From the cell containing the given text, extract its center point as [X, Y] coordinate. 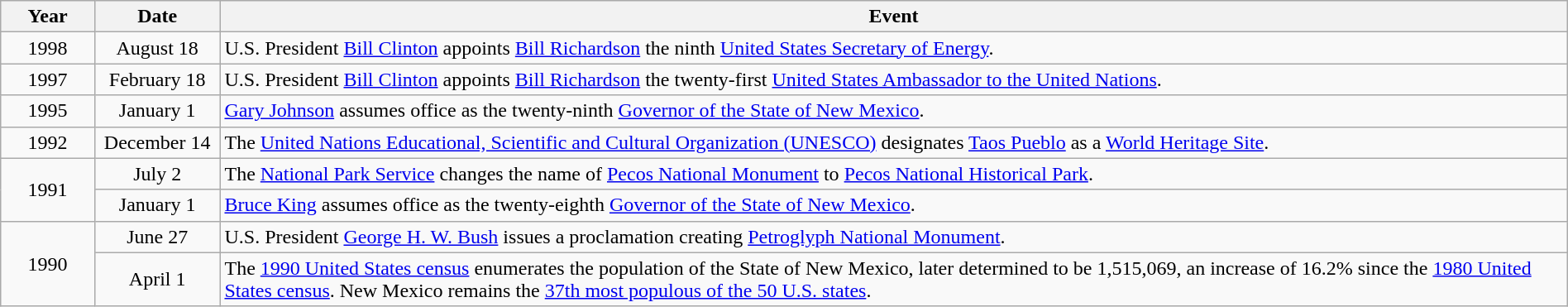
U.S. President Bill Clinton appoints Bill Richardson the ninth United States Secretary of Energy. [893, 48]
U.S. President George H. W. Bush issues a proclamation creating Petroglyph National Monument. [893, 237]
August 18 [157, 48]
The National Park Service changes the name of Pecos National Monument to Pecos National Historical Park. [893, 174]
The United Nations Educational, Scientific and Cultural Organization (UNESCO) designates Taos Pueblo as a World Heritage Site. [893, 142]
February 18 [157, 79]
Event [893, 17]
Date [157, 17]
June 27 [157, 237]
U.S. President Bill Clinton appoints Bill Richardson the twenty-first United States Ambassador to the United Nations. [893, 79]
1992 [48, 142]
1991 [48, 189]
1998 [48, 48]
July 2 [157, 174]
April 1 [157, 280]
1997 [48, 79]
1990 [48, 263]
Year [48, 17]
December 14 [157, 142]
Gary Johnson assumes office as the twenty-ninth Governor of the State of New Mexico. [893, 111]
1995 [48, 111]
Bruce King assumes office as the twenty-eighth Governor of the State of New Mexico. [893, 205]
